Scan for the cell matching the given text and deliver its [x, y] coordinate at center. 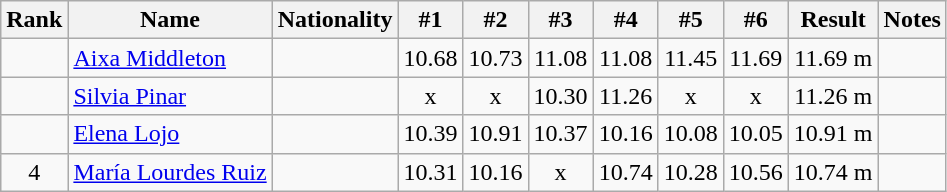
10.37 [560, 134]
11.26 [626, 96]
10.74 [626, 172]
10.91 m [833, 134]
10.73 [496, 58]
10.28 [690, 172]
10.08 [690, 134]
11.26 m [833, 96]
#4 [626, 20]
10.31 [430, 172]
Rank [34, 20]
Name [170, 20]
10.91 [496, 134]
Silvia Pinar [170, 96]
10.68 [430, 58]
#3 [560, 20]
10.56 [756, 172]
Nationality [335, 20]
#5 [690, 20]
Aixa Middleton [170, 58]
11.69 m [833, 58]
Result [833, 20]
#1 [430, 20]
María Lourdes Ruiz [170, 172]
10.05 [756, 134]
Elena Lojo [170, 134]
4 [34, 172]
11.69 [756, 58]
10.74 m [833, 172]
#2 [496, 20]
10.30 [560, 96]
10.39 [430, 134]
11.45 [690, 58]
#6 [756, 20]
Notes [912, 20]
